Pinpoint the cell where the given text exists, returning its (x, y) midpoint coordinate. 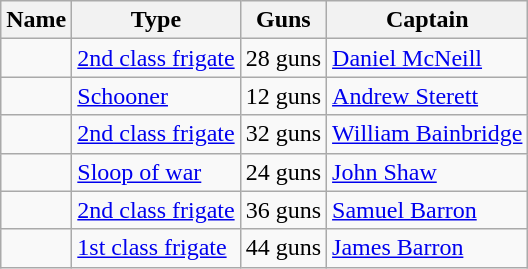
Guns (283, 20)
John Shaw (428, 172)
12 guns (283, 96)
Type (156, 20)
32 guns (283, 134)
44 guns (283, 248)
Daniel McNeill (428, 58)
Andrew Sterett (428, 96)
1st class frigate (156, 248)
28 guns (283, 58)
Captain (428, 20)
William Bainbridge (428, 134)
36 guns (283, 210)
Sloop of war (156, 172)
Samuel Barron (428, 210)
24 guns (283, 172)
Name (36, 20)
Schooner (156, 96)
James Barron (428, 248)
